Search for the cell housing the specified text and yield its [x, y] center coordinate. 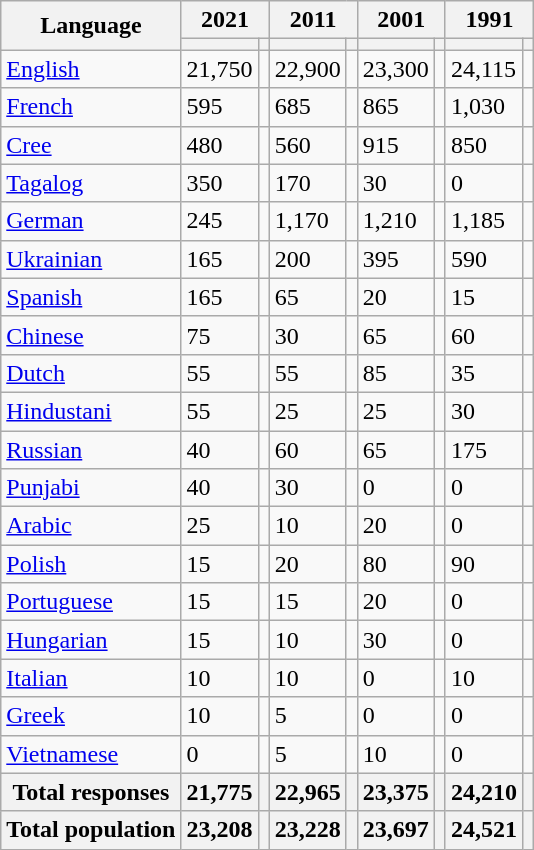
Punjabi [91, 488]
35 [484, 373]
1,185 [484, 221]
245 [220, 221]
590 [484, 259]
23,375 [396, 792]
170 [308, 183]
2001 [401, 20]
Hindustani [91, 411]
Total population [91, 830]
Portuguese [91, 602]
Tagalog [91, 183]
80 [396, 564]
Dutch [91, 373]
Italian [91, 678]
Cree [91, 145]
24,210 [484, 792]
480 [220, 145]
23,228 [308, 830]
22,965 [308, 792]
90 [484, 564]
560 [308, 145]
850 [484, 145]
Polish [91, 564]
1,170 [308, 221]
23,697 [396, 830]
23,300 [396, 69]
Language [91, 26]
1,030 [484, 107]
Chinese [91, 335]
Greek [91, 716]
21,775 [220, 792]
85 [396, 373]
200 [308, 259]
24,115 [484, 69]
24,521 [484, 830]
Spanish [91, 297]
685 [308, 107]
Ukrainian [91, 259]
22,900 [308, 69]
Hungarian [91, 640]
23,208 [220, 830]
English [91, 69]
German [91, 221]
21,750 [220, 69]
Russian [91, 449]
French [91, 107]
595 [220, 107]
395 [396, 259]
1,210 [396, 221]
175 [484, 449]
Arabic [91, 526]
915 [396, 145]
75 [220, 335]
1991 [489, 20]
Total responses [91, 792]
350 [220, 183]
Vietnamese [91, 754]
2021 [225, 20]
865 [396, 107]
2011 [313, 20]
